Output the (X, Y) coordinate of the center of the cell containing the given text.  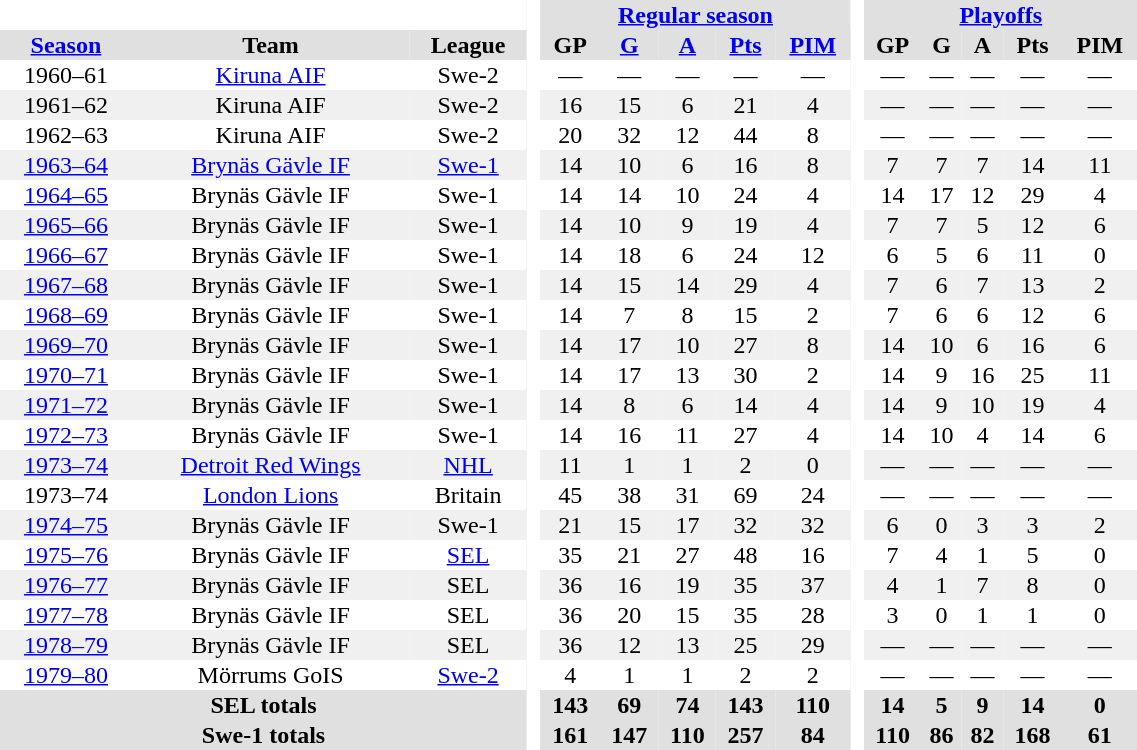
1969–70 (66, 345)
38 (630, 495)
44 (746, 135)
28 (812, 615)
Mörrums GoIS (270, 675)
257 (746, 735)
Swe-1 totals (264, 735)
1977–78 (66, 615)
Britain (468, 495)
1976–77 (66, 585)
1965–66 (66, 225)
London Lions (270, 495)
NHL (468, 465)
1960–61 (66, 75)
45 (570, 495)
61 (1100, 735)
1966–67 (66, 255)
1972–73 (66, 435)
37 (812, 585)
74 (688, 705)
Regular season (696, 15)
Season (66, 45)
1963–64 (66, 165)
League (468, 45)
1967–68 (66, 285)
Team (270, 45)
1964–65 (66, 195)
147 (630, 735)
86 (942, 735)
1975–76 (66, 555)
1968–69 (66, 315)
48 (746, 555)
1962–63 (66, 135)
1974–75 (66, 525)
82 (982, 735)
168 (1032, 735)
31 (688, 495)
1961–62 (66, 105)
SEL totals (264, 705)
1978–79 (66, 645)
30 (746, 375)
1970–71 (66, 375)
18 (630, 255)
84 (812, 735)
1979–80 (66, 675)
1971–72 (66, 405)
161 (570, 735)
Detroit Red Wings (270, 465)
